Return the (x, y) coordinate for the center point of the cell that contains the specified text.  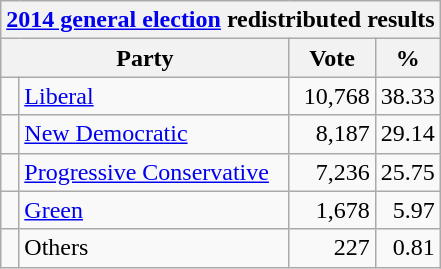
29.14 (408, 134)
25.75 (408, 172)
0.81 (408, 248)
Vote (332, 58)
Green (154, 210)
7,236 (332, 172)
227 (332, 248)
5.97 (408, 210)
38.33 (408, 96)
8,187 (332, 134)
Progressive Conservative (154, 172)
New Democratic (154, 134)
Liberal (154, 96)
% (408, 58)
10,768 (332, 96)
2014 general election redistributed results (220, 20)
1,678 (332, 210)
Others (154, 248)
Party (145, 58)
